Return [x, y] of the center of cell containing provided text 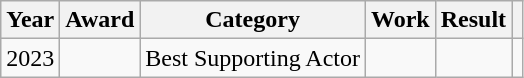
Result [473, 20]
Year [30, 20]
2023 [30, 58]
Best Supporting Actor [253, 58]
Category [253, 20]
Work [400, 20]
Award [100, 20]
